Identify which cell holds the provided text, then report its [x, y] central coordinate. 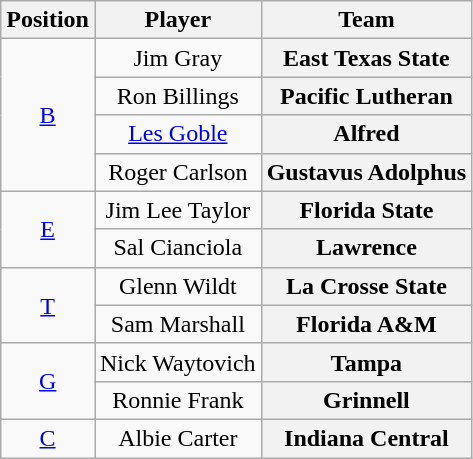
Jim Lee Taylor [178, 210]
Ronnie Frank [178, 400]
G [48, 381]
East Texas State [366, 58]
Les Goble [178, 134]
Grinnell [366, 400]
Gustavus Adolphus [366, 172]
Position [48, 20]
E [48, 229]
Roger Carlson [178, 172]
Team [366, 20]
Florida A&M [366, 324]
B [48, 115]
Indiana Central [366, 438]
C [48, 438]
Alfred [366, 134]
T [48, 305]
Lawrence [366, 248]
Ron Billings [178, 96]
Albie Carter [178, 438]
Jim Gray [178, 58]
Player [178, 20]
Nick Waytovich [178, 362]
Glenn Wildt [178, 286]
Tampa [366, 362]
Pacific Lutheran [366, 96]
Sal Cianciola [178, 248]
La Crosse State [366, 286]
Sam Marshall [178, 324]
Florida State [366, 210]
